Capture the cell that displays the provided text and extract its [x, y] central coordinate. 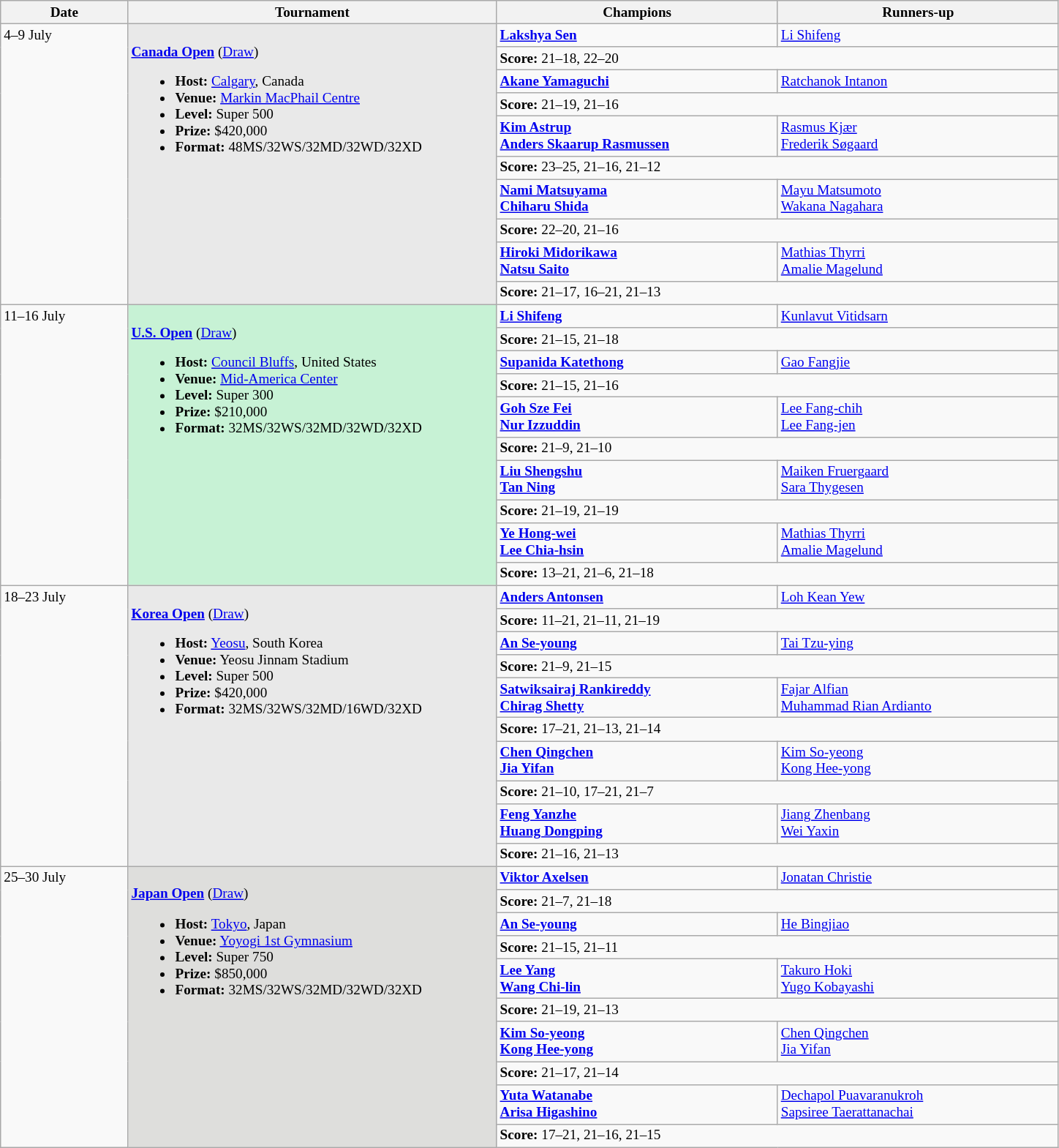
Score: 21–18, 22–20 [777, 59]
Score: 13–21, 21–6, 21–18 [777, 574]
Score: 11–21, 21–11, 21–19 [777, 620]
Lee Fang-chih Lee Fang-jen [918, 417]
Korea Open (Draw)Host: Yeosu, South KoreaVenue: Yeosu Jinnam StadiumLevel: Super 500Prize: $420,000Format: 32MS/32WS/32MD/16WD/32XD [312, 726]
Score: 21–9, 21–10 [777, 449]
Score: 22–20, 21–16 [777, 230]
4–9 July [64, 164]
Rasmus Kjær Frederik Søgaard [918, 136]
Tai Tzu-ying [918, 643]
Score: 21–15, 21–18 [777, 339]
Lakshya Sen [637, 35]
Date [64, 12]
Fajar Alfian Muhammad Rian Ardianto [918, 698]
He Bingjiao [918, 924]
Score: 21–10, 17–21, 21–7 [777, 792]
18–23 July [64, 726]
Score: 21–19, 21–19 [777, 511]
Japan Open (Draw)Host: Tokyo, JapanVenue: Yoyogi 1st GymnasiumLevel: Super 750Prize: $850,000Format: 32MS/32WS/32MD/32WD/32XD [312, 1007]
Champions [637, 12]
Score: 21–17, 21–14 [777, 1073]
Akane Yamaguchi [637, 81]
Score: 17–21, 21–16, 21–15 [777, 1136]
Score: 21–19, 21–16 [777, 105]
Score: 17–21, 21–13, 21–14 [777, 729]
Mayu Matsumoto Wakana Nagahara [918, 199]
Ratchanok Intanon [918, 81]
Score: 21–9, 21–15 [777, 667]
Viktor Axelsen [637, 878]
Ye Hong-wei Lee Chia-hsin [637, 542]
Tournament [312, 12]
Kim Astrup Anders Skaarup Rasmussen [637, 136]
Gao Fangjie [918, 362]
Score: 21–19, 21–13 [777, 1010]
Runners-up [918, 12]
Nami Matsuyama Chiharu Shida [637, 199]
Jiang Zhenbang Wei Yaxin [918, 823]
Dechapol Puavaranukroh Sapsiree Taerattanachai [918, 1104]
Score: 21–17, 16–21, 21–13 [777, 293]
Feng Yanzhe Huang Dongping [637, 823]
Score: 21–15, 21–11 [777, 948]
Hiroki Midorikawa Natsu Saito [637, 261]
Kunlavut Vitidsarn [918, 316]
Score: 21–15, 21–16 [777, 386]
Anders Antonsen [637, 597]
Score: 21–16, 21–13 [777, 855]
Score: 21–7, 21–18 [777, 901]
Goh Sze Fei Nur Izzuddin [637, 417]
Yuta Watanabe Arisa Higashino [637, 1104]
Lee Yang Wang Chi-lin [637, 978]
U.S. Open (Draw)Host: Council Bluffs, United StatesVenue: Mid-America CenterLevel: Super 300Prize: $210,000Format: 32MS/32WS/32MD/32WD/32XD [312, 445]
11–16 July [64, 445]
Takuro Hoki Yugo Kobayashi [918, 978]
Maiken Fruergaard Sara Thygesen [918, 479]
Loh Kean Yew [918, 597]
Canada Open (Draw)Host: Calgary, CanadaVenue: Markin MacPhail CentreLevel: Super 500Prize: $420,000Format: 48MS/32WS/32MD/32WD/32XD [312, 164]
Satwiksairaj Rankireddy Chirag Shetty [637, 698]
Score: 23–25, 21–16, 21–12 [777, 168]
Supanida Katethong [637, 362]
25–30 July [64, 1007]
Liu Shengshu Tan Ning [637, 479]
Jonatan Christie [918, 878]
